Determine the [x, y] coordinate at the center of the cell enclosing the given text.  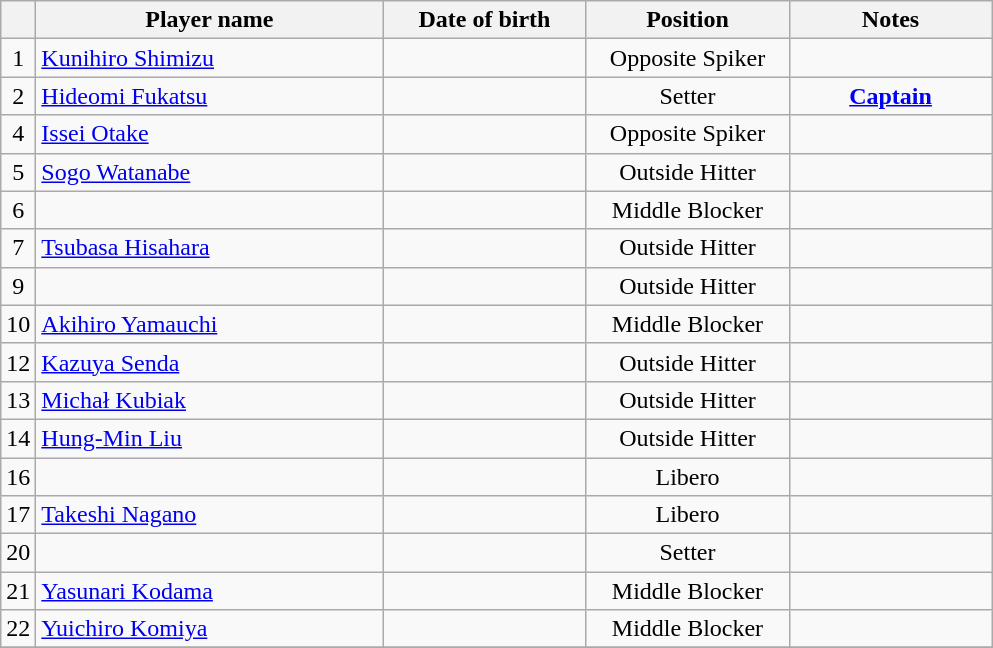
22 [18, 629]
4 [18, 134]
21 [18, 591]
14 [18, 438]
Yuichiro Komiya [210, 629]
5 [18, 172]
20 [18, 553]
Yasunari Kodama [210, 591]
7 [18, 248]
Sogo Watanabe [210, 172]
Kunihiro Shimizu [210, 58]
Captain [890, 96]
Issei Otake [210, 134]
17 [18, 515]
Michał Kubiak [210, 400]
6 [18, 210]
1 [18, 58]
10 [18, 324]
Hideomi Fukatsu [210, 96]
Player name [210, 20]
Akihiro Yamauchi [210, 324]
2 [18, 96]
Tsubasa Hisahara [210, 248]
13 [18, 400]
Takeshi Nagano [210, 515]
Date of birth [484, 20]
Position [688, 20]
9 [18, 286]
12 [18, 362]
Notes [890, 20]
16 [18, 477]
Kazuya Senda [210, 362]
Hung-Min Liu [210, 438]
